Output the [X, Y] coordinate of the center of the cell containing the given text.  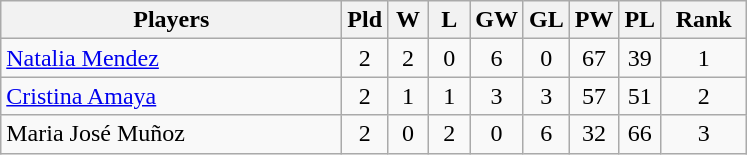
Maria José Muñoz [172, 134]
39 [640, 58]
W [408, 20]
Natalia Mendez [172, 58]
57 [594, 96]
Players [172, 20]
Cristina Amaya [172, 96]
GL [546, 20]
Rank [704, 20]
51 [640, 96]
L [450, 20]
Pld [365, 20]
67 [594, 58]
PW [594, 20]
66 [640, 134]
32 [594, 134]
PL [640, 20]
GW [497, 20]
